From the cell containing the given text, extract its center point as [x, y] coordinate. 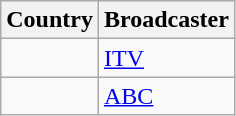
Broadcaster [166, 20]
ITV [166, 58]
ABC [166, 96]
Country [50, 20]
